Return the [x, y] coordinate for the center point of the cell that contains the specified text.  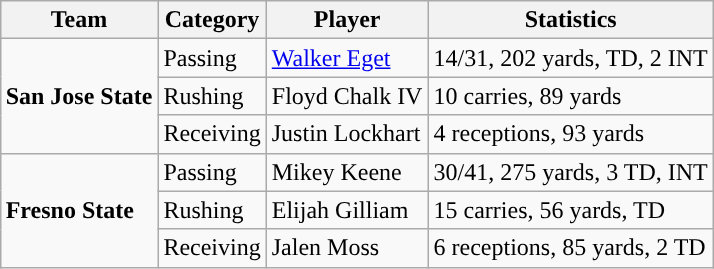
Fresno State [79, 210]
Team [79, 20]
Statistics [570, 20]
Floyd Chalk IV [347, 96]
Walker Eget [347, 58]
Category [212, 20]
Elijah Gilliam [347, 210]
15 carries, 56 yards, TD [570, 210]
6 receptions, 85 yards, 2 TD [570, 248]
10 carries, 89 yards [570, 96]
14/31, 202 yards, TD, 2 INT [570, 58]
San Jose State [79, 96]
30/41, 275 yards, 3 TD, INT [570, 172]
Justin Lockhart [347, 134]
Jalen Moss [347, 248]
Player [347, 20]
Mikey Keene [347, 172]
4 receptions, 93 yards [570, 134]
